Find where the given text appears and provide that cell's center as (x, y) coordinate. 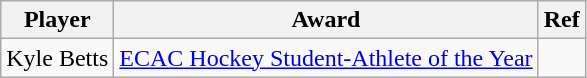
ECAC Hockey Student-Athlete of the Year (326, 58)
Award (326, 20)
Player (58, 20)
Ref (562, 20)
Kyle Betts (58, 58)
